From the cell containing the given text, extract its center point as [x, y] coordinate. 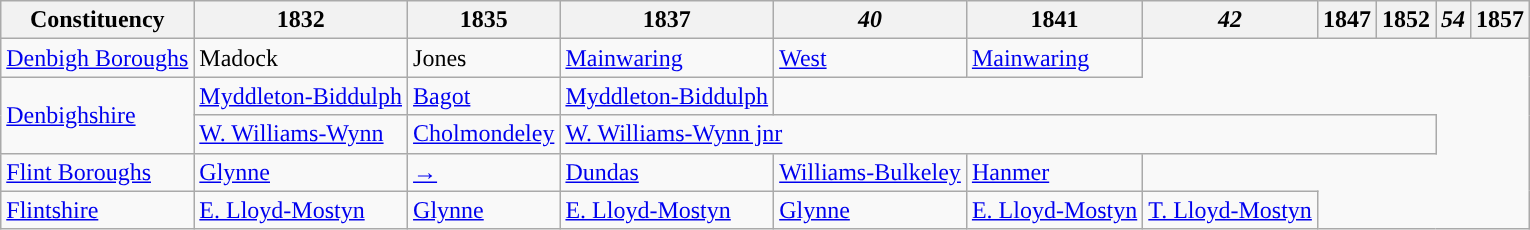
Madock [301, 58]
1837 [667, 20]
W. Williams-Wynn [301, 134]
T. Lloyd-Mostyn [1230, 210]
West [870, 58]
Bagot [484, 96]
40 [870, 20]
1841 [1054, 20]
Flintshire [98, 210]
1852 [1406, 20]
W. Williams-Wynn jnr [998, 134]
Denbigh Boroughs [98, 58]
Jones [484, 58]
Denbighshire [98, 115]
1832 [301, 20]
Dundas [667, 172]
1847 [1346, 20]
→ [484, 172]
Constituency [98, 20]
Flint Boroughs [98, 172]
Hanmer [1054, 172]
1835 [484, 20]
54 [1454, 20]
1857 [1500, 20]
Williams-Bulkeley [870, 172]
42 [1230, 20]
Cholmondeley [484, 134]
